From the cell containing the given text, extract its center point as [X, Y] coordinate. 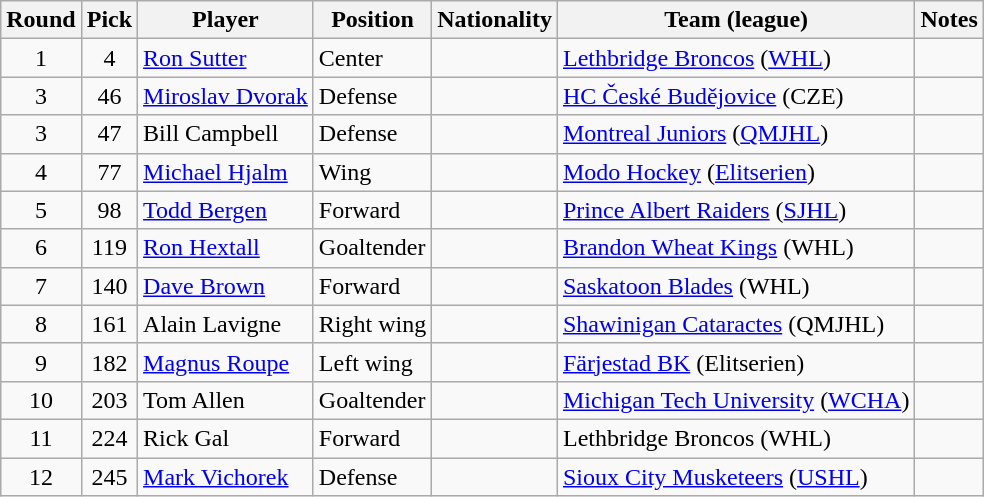
203 [109, 400]
Round [41, 20]
161 [109, 324]
77 [109, 172]
Todd Bergen [226, 210]
46 [109, 96]
Rick Gal [226, 438]
Miroslav Dvorak [226, 96]
6 [41, 248]
Center [372, 58]
140 [109, 286]
119 [109, 248]
Mark Vichorek [226, 477]
Alain Lavigne [226, 324]
Brandon Wheat Kings (WHL) [736, 248]
Prince Albert Raiders (SJHL) [736, 210]
Michigan Tech University (WCHA) [736, 400]
Montreal Juniors (QMJHL) [736, 134]
12 [41, 477]
47 [109, 134]
Tom Allen [226, 400]
Ron Hextall [226, 248]
Magnus Roupe [226, 362]
Saskatoon Blades (WHL) [736, 286]
182 [109, 362]
1 [41, 58]
Michael Hjalm [226, 172]
HC České Budějovice (CZE) [736, 96]
224 [109, 438]
10 [41, 400]
Sioux City Musketeers (USHL) [736, 477]
Notes [949, 20]
Dave Brown [226, 286]
9 [41, 362]
Färjestad BK (Elitserien) [736, 362]
Modo Hockey (Elitserien) [736, 172]
245 [109, 477]
Right wing [372, 324]
Player [226, 20]
5 [41, 210]
98 [109, 210]
Bill Campbell [226, 134]
Nationality [495, 20]
Wing [372, 172]
Shawinigan Cataractes (QMJHL) [736, 324]
Position [372, 20]
Pick [109, 20]
Left wing [372, 362]
7 [41, 286]
Team (league) [736, 20]
Ron Sutter [226, 58]
11 [41, 438]
8 [41, 324]
